Detect which cell encompasses the target text, then output its (x, y) center coordinate. 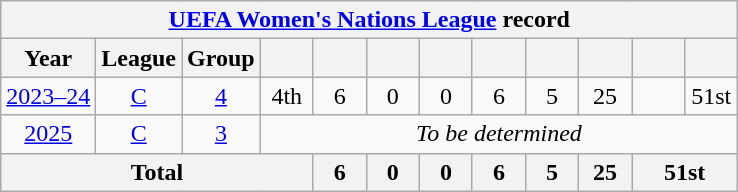
Total (158, 172)
UEFA Women's Nations League record (370, 20)
League (139, 58)
4 (222, 96)
To be determined (499, 134)
3 (222, 134)
4th (286, 96)
Group (222, 58)
Year (48, 58)
2025 (48, 134)
2023–24 (48, 96)
